Pinpoint the cell where the given text exists, returning its (X, Y) midpoint coordinate. 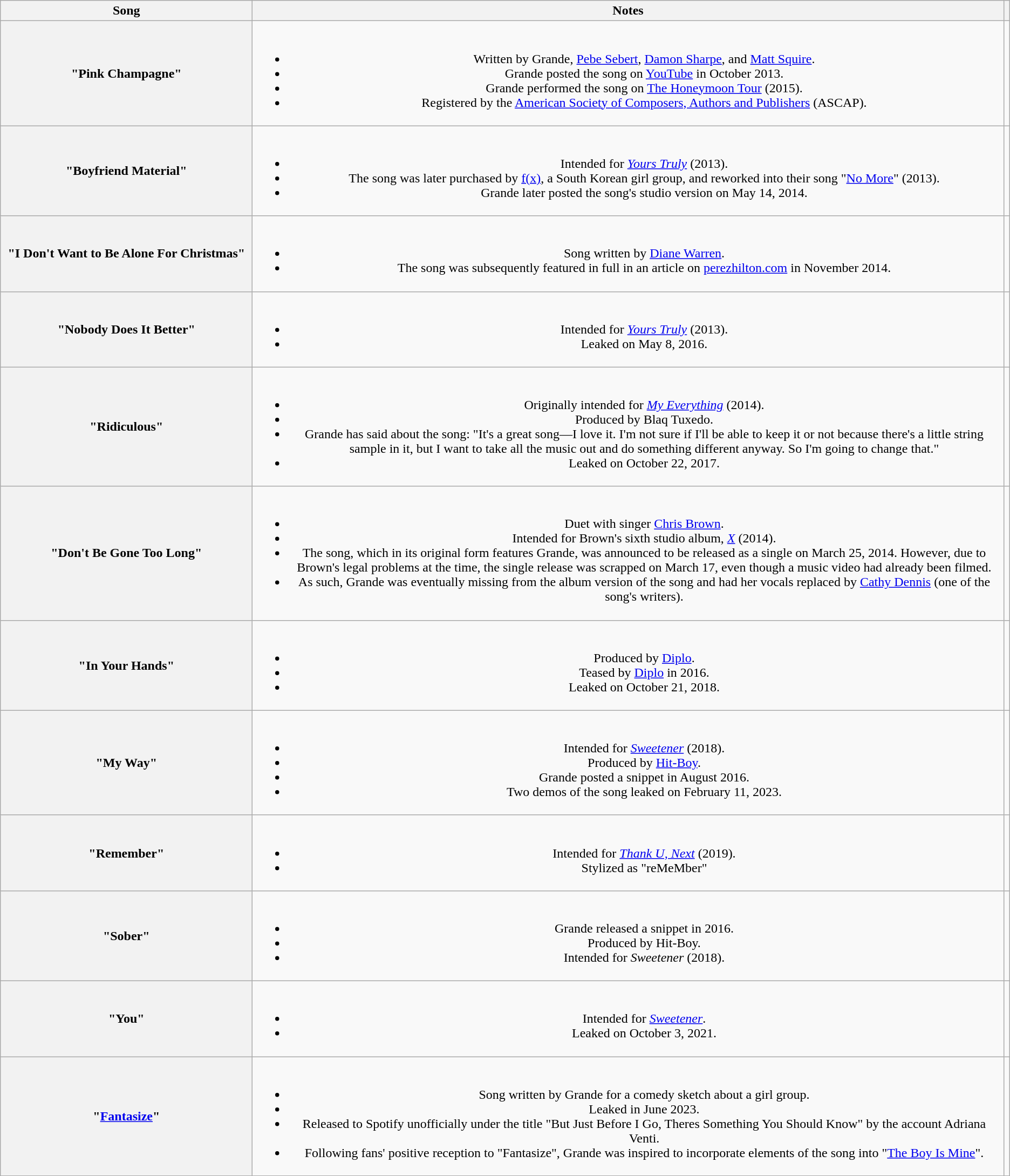
Intended for Sweetener.Leaked on October 3, 2021. (628, 1018)
"I Don't Want to Be Alone For Christmas" (126, 254)
Grande released a snippet in 2016.Produced by Hit-Boy.Intended for Sweetener (2018). (628, 936)
"Remember" (126, 853)
"Nobody Does It Better" (126, 329)
"Boyfriend Material" (126, 171)
"My Way" (126, 763)
Notes (628, 11)
Intended for Thank U, Next (2019).Stylized as "reMeMber" (628, 853)
Song (126, 11)
Intended for Yours Truly (2013).Leaked on May 8, 2016. (628, 329)
"In Your Hands" (126, 665)
"Sober" (126, 936)
Song written by Diane Warren.The song was subsequently featured in full in an article on perezhilton.com in November 2014. (628, 254)
"You" (126, 1018)
"Ridiculous" (126, 426)
"Fantasize" (126, 1116)
"Don't Be Gone Too Long" (126, 553)
Intended for Sweetener (2018).Produced by Hit-Boy.Grande posted a snippet in August 2016.Two demos of the song leaked on February 11, 2023. (628, 763)
"Pink Champagne" (126, 73)
Produced by Diplo.Teased by Diplo in 2016.Leaked on October 21, 2018. (628, 665)
